Scan for the cell matching the given text and deliver its (X, Y) coordinate at center. 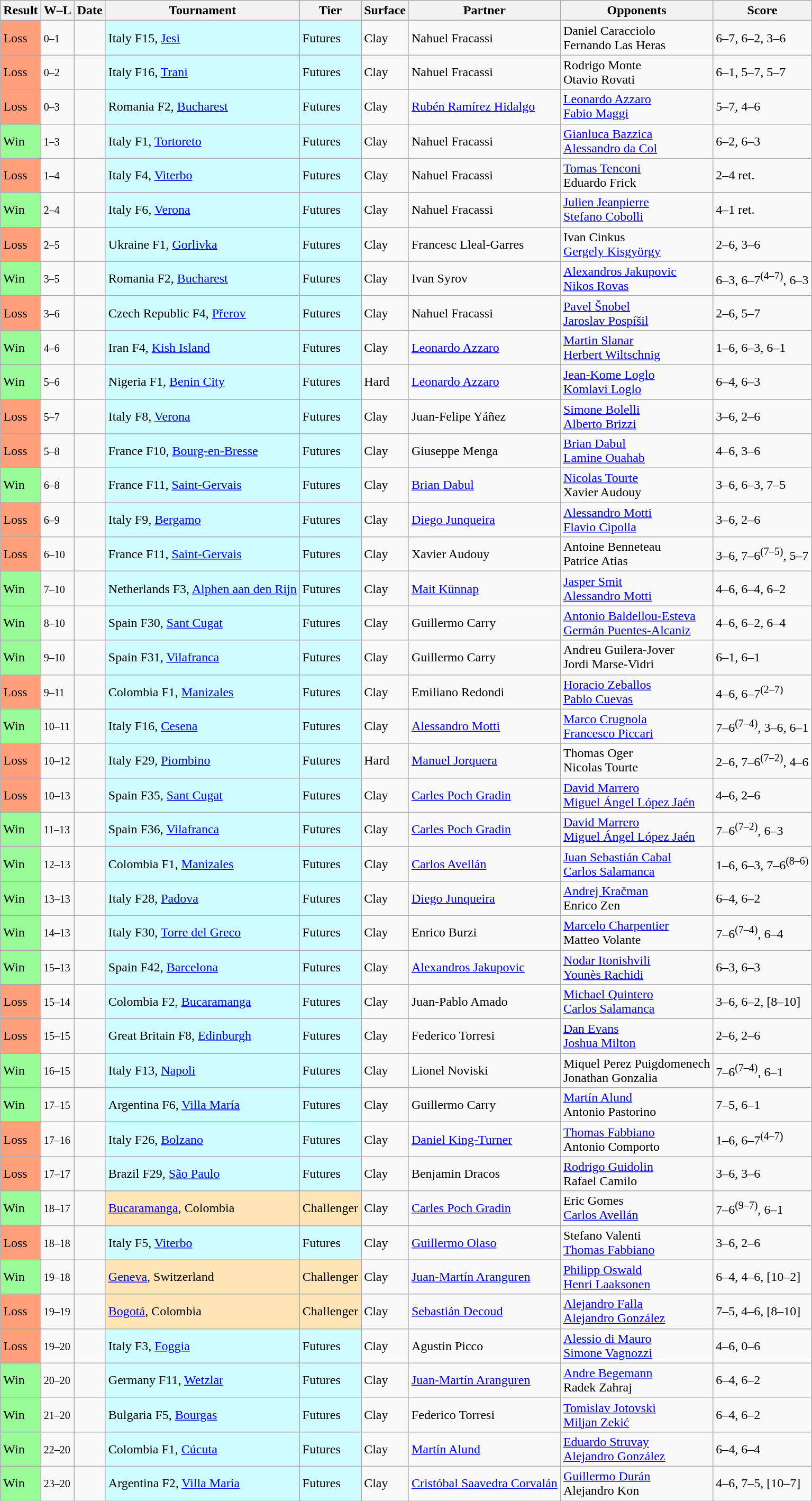
0–2 (57, 72)
Martín Alund Antonio Pastorino (636, 1105)
Argentina F2, Villa María (202, 1484)
7–6(7–4), 6–1 (762, 1071)
Andrej Kračman Enrico Zen (636, 898)
Italy F16, Cesena (202, 726)
11–13 (57, 830)
9–11 (57, 692)
Ivan Cinkus Gergely Kisgyörgy (636, 244)
4–6, 6–2, 6–4 (762, 623)
Italy F30, Torre del Greco (202, 932)
Italy F29, Piombino (202, 761)
2–5 (57, 244)
Italy F4, Viterbo (202, 176)
Lionel Noviski (485, 1071)
Benjamin Dracos (485, 1173)
Italy F26, Bolzano (202, 1140)
0–3 (57, 107)
Spain F36, Vilafranca (202, 830)
Surface (385, 11)
19–20 (57, 1346)
7–5, 6–1 (762, 1105)
3–6, 7–6(7–5), 5–7 (762, 554)
4–6 (57, 347)
4–6, 2–6 (762, 795)
Italy F6, Verona (202, 210)
4–6, 7–5, [10–7] (762, 1484)
2–6, 2–6 (762, 1036)
Guillermo Olaso (485, 1242)
Brian Dabul (485, 486)
Martín Alund (485, 1449)
6–10 (57, 554)
2–6, 5–7 (762, 313)
3–6, 6–2, [8–10] (762, 1002)
6–1, 5–7, 5–7 (762, 72)
Rodrigo Monte Otavio Rovati (636, 72)
7–10 (57, 588)
Brazil F29, São Paulo (202, 1173)
Agustin Picco (485, 1346)
Philipp Oswald Henri Laaksonen (636, 1277)
Italy F13, Napoli (202, 1071)
13–13 (57, 898)
1–6, 6–3, 6–1 (762, 347)
Daniel Caracciolo Fernando Las Heras (636, 38)
17–16 (57, 1140)
Spain F42, Barcelona (202, 967)
6–4, 4–6, [10–2] (762, 1277)
W–L (57, 11)
Cristóbal Saavedra Corvalán (485, 1484)
Leonardo Azzaro Fabio Maggi (636, 107)
15–13 (57, 967)
5–8 (57, 451)
Spain F35, Sant Cugat (202, 795)
3–6, 3–6 (762, 1173)
Spain F31, Vilafranca (202, 657)
Juan Sebastián Cabal Carlos Salamanca (636, 863)
Alessandro Motti Flavio Cipolla (636, 520)
9–10 (57, 657)
8–10 (57, 623)
Martin Slanar Herbert Wiltschnig (636, 347)
Eric Gomes Carlos Avellán (636, 1208)
Antonio Baldellou-Esteva Germán Puentes-Alcaniz (636, 623)
Italy F9, Bergamo (202, 520)
Thomas Fabbiano Antonio Comporto (636, 1140)
10–11 (57, 726)
5–7, 4–6 (762, 107)
17–15 (57, 1105)
12–13 (57, 863)
10–12 (57, 761)
6–2, 6–3 (762, 141)
19–18 (57, 1277)
4–6, 0–6 (762, 1346)
Geneva, Switzerland (202, 1277)
18–18 (57, 1242)
4–1 ret. (762, 210)
4–6, 3–6 (762, 451)
3–6 (57, 313)
Bucaramanga, Colombia (202, 1208)
Bogotá, Colombia (202, 1311)
3–6, 6–3, 7–5 (762, 486)
Italy F3, Foggia (202, 1346)
2–4 (57, 210)
Brian Dabul Lamine Ouahab (636, 451)
6–8 (57, 486)
Tournament (202, 11)
14–13 (57, 932)
Thomas Oger Nicolas Tourte (636, 761)
Spain F30, Sant Cugat (202, 623)
Great Britain F8, Edinburgh (202, 1036)
Marco Crugnola Francesco Piccari (636, 726)
19–19 (57, 1311)
Giuseppe Menga (485, 451)
Daniel King-Turner (485, 1140)
Manuel Jorquera (485, 761)
Alessio di Mauro Simone Vagnozzi (636, 1346)
Gianluca Bazzica Alessandro da Col (636, 141)
Czech Republic F4, Přerov (202, 313)
Simone Bolelli Alberto Brizzi (636, 416)
Italy F15, Jesi (202, 38)
15–15 (57, 1036)
20–20 (57, 1380)
4–6, 6–7(2–7) (762, 692)
France F10, Bourg-en-Bresse (202, 451)
Netherlands F3, Alphen aan den Rijn (202, 588)
Ivan Syrov (485, 278)
Eduardo Struvay Alejandro González (636, 1449)
Andreu Guilera-Jover Jordi Marse-Vidri (636, 657)
7–6(9–7), 6–1 (762, 1208)
Rubén Ramírez Hidalgo (485, 107)
Italy F16, Trani (202, 72)
Italy F8, Verona (202, 416)
5–6 (57, 382)
Alejandro Falla Alejandro González (636, 1311)
Marcelo Charpentier Matteo Volante (636, 932)
Julien Jeanpierre Stefano Cobolli (636, 210)
Sebastián Decoud (485, 1311)
7–6(7–4), 3–6, 6–1 (762, 726)
Xavier Audouy (485, 554)
Colombia F1, Cúcuta (202, 1449)
Jean-Kome Loglo Komlavi Loglo (636, 382)
Rodrigo Guidolin Rafael Camilo (636, 1173)
1–6, 6–3, 7–6(8–6) (762, 863)
6–1, 6–1 (762, 657)
Guillermo Durán Alejandro Kon (636, 1484)
Italy F5, Viterbo (202, 1242)
6–3, 6–7(4–7), 6–3 (762, 278)
Michael Quintero Carlos Salamanca (636, 1002)
0–1 (57, 38)
Alexandros Jakupovic (485, 967)
Tomislav Jotovski Miljan Zekić (636, 1415)
Dan Evans Joshua Milton (636, 1036)
7–6(7–4), 6–4 (762, 932)
Nodar Itonishvili Younès Rachidi (636, 967)
Jasper Smit Alessandro Motti (636, 588)
Stefano Valenti Thomas Fabbiano (636, 1242)
Nigeria F1, Benin City (202, 382)
Andre Begemann Radek Zahraj (636, 1380)
7–6(7–2), 6–3 (762, 830)
Tomas Tenconi Eduardo Frick (636, 176)
Antoine Benneteau Patrice Atias (636, 554)
Carlos Avellán (485, 863)
Italy F28, Padova (202, 898)
2–4 ret. (762, 176)
Tier (330, 11)
Enrico Burzi (485, 932)
Pavel Šnobel Jaroslav Pospíšil (636, 313)
2–6, 3–6 (762, 244)
Miquel Perez Puigdomenech Jonathan Gonzalia (636, 1071)
Germany F11, Wetzlar (202, 1380)
Bulgaria F5, Bourgas (202, 1415)
2–6, 7–6(7–2), 4–6 (762, 761)
Partner (485, 11)
23–20 (57, 1484)
7–5, 4–6, [8–10] (762, 1311)
Score (762, 11)
6–7, 6–2, 3–6 (762, 38)
6–4, 6–3 (762, 382)
10–13 (57, 795)
Horacio Zeballos Pablo Cuevas (636, 692)
1–4 (57, 176)
6–4, 6–4 (762, 1449)
6–9 (57, 520)
16–15 (57, 1071)
4–6, 6–4, 6–2 (762, 588)
15–14 (57, 1002)
Francesc Lleal-Garres (485, 244)
18–17 (57, 1208)
22–20 (57, 1449)
Iran F4, Kish Island (202, 347)
1–3 (57, 141)
Emiliano Redondi (485, 692)
17–17 (57, 1173)
Opponents (636, 11)
Ukraine F1, Gorlivka (202, 244)
3–5 (57, 278)
Juan-Felipe Yáñez (485, 416)
Colombia F2, Bucaramanga (202, 1002)
5–7 (57, 416)
Juan-Pablo Amado (485, 1002)
Result (21, 11)
Alessandro Motti (485, 726)
Argentina F6, Villa María (202, 1105)
Alexandros Jakupovic Nikos Rovas (636, 278)
Date (90, 11)
1–6, 6–7(4–7) (762, 1140)
21–20 (57, 1415)
Italy F1, Tortoreto (202, 141)
6–3, 6–3 (762, 967)
Nicolas Tourte Xavier Audouy (636, 486)
Mait Künnap (485, 588)
